Find where the given text appears and provide that cell's center as [X, Y] coordinate. 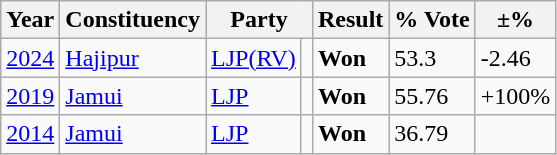
2014 [30, 134]
LJP(RV) [254, 58]
% Vote [432, 20]
-2.46 [516, 58]
+100% [516, 96]
Party [260, 20]
2019 [30, 96]
Result [350, 20]
Constituency [133, 20]
±% [516, 20]
Hajipur [133, 58]
55.76 [432, 96]
2024 [30, 58]
53.3 [432, 58]
Year [30, 20]
36.79 [432, 134]
